Find where the given text appears and provide that cell's center as (X, Y) coordinate. 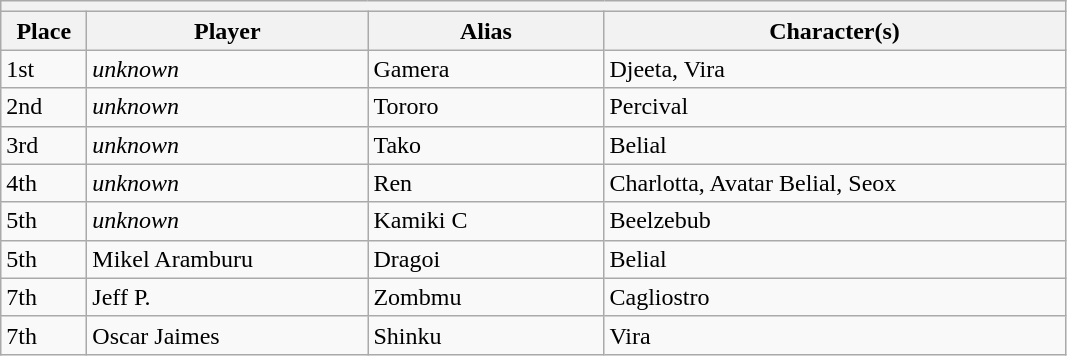
Cagliostro (834, 297)
Charlotta, Avatar Belial, Seox (834, 183)
Zombmu (486, 297)
Tako (486, 145)
Jeff P. (228, 297)
Place (44, 31)
Vira (834, 335)
Alias (486, 31)
Character(s) (834, 31)
1st (44, 69)
2nd (44, 107)
Gamera (486, 69)
Percival (834, 107)
Ren (486, 183)
Oscar Jaimes (228, 335)
Beelzebub (834, 221)
Tororo (486, 107)
Player (228, 31)
Shinku (486, 335)
Dragoi (486, 259)
3rd (44, 145)
Mikel Aramburu (228, 259)
Djeeta, Vira (834, 69)
Kamiki C (486, 221)
4th (44, 183)
